Capture the cell that displays the provided text and extract its [x, y] central coordinate. 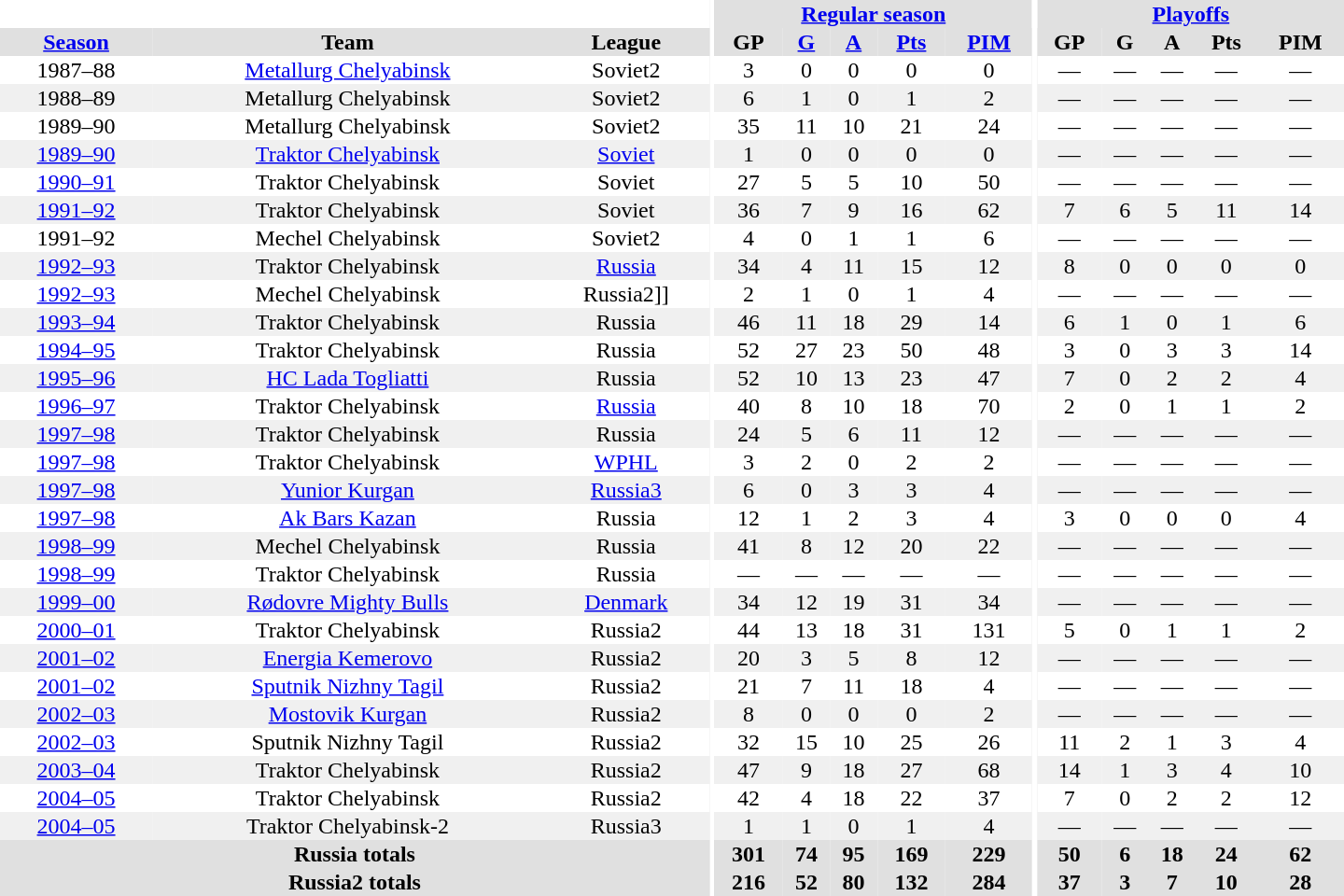
WPHL [626, 462]
HC Lada Togliatti [347, 378]
70 [989, 406]
48 [989, 350]
131 [989, 630]
68 [989, 770]
29 [911, 322]
1987–88 [77, 70]
41 [749, 546]
Traktor Chelyabinsk-2 [347, 826]
1993–94 [77, 322]
95 [853, 854]
32 [749, 742]
Ak Bars Kazan [347, 518]
42 [749, 798]
1994–95 [77, 350]
Russia2]] [626, 294]
Russia totals [355, 854]
1996–97 [77, 406]
League [626, 42]
36 [749, 210]
35 [749, 126]
Denmark [626, 602]
Russia2 totals [355, 882]
1995–96 [77, 378]
Regular season [874, 14]
46 [749, 322]
74 [806, 854]
Rødovre Mighty Bulls [347, 602]
169 [911, 854]
Yunior Kurgan [347, 490]
Season [77, 42]
2003–04 [77, 770]
216 [749, 882]
1990–91 [77, 182]
80 [853, 882]
1988–89 [77, 98]
40 [749, 406]
Energia Kemerovo [347, 658]
16 [911, 210]
1999–00 [77, 602]
44 [749, 630]
25 [911, 742]
Playoffs [1191, 14]
132 [911, 882]
229 [989, 854]
301 [749, 854]
Mostovik Kurgan [347, 714]
28 [1301, 882]
19 [853, 602]
284 [989, 882]
2000–01 [77, 630]
26 [989, 742]
Team [347, 42]
